Find where the given text appears and provide that cell's center as [X, Y] coordinate. 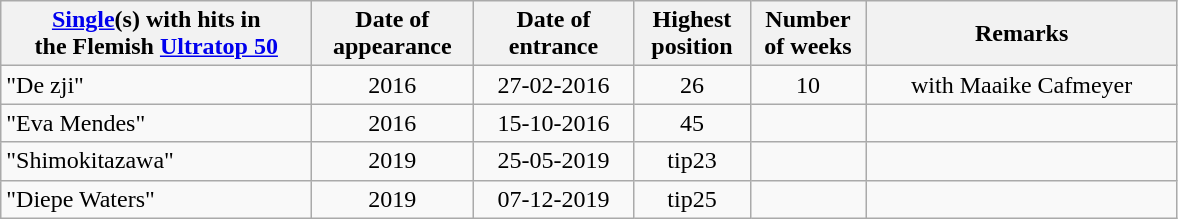
Date ofappearance [392, 34]
Date ofentrance [554, 34]
tip23 [692, 161]
with Maaike Cafmeyer [1022, 85]
27-02-2016 [554, 85]
Single(s) with hits in the Flemish Ultratop 50 [156, 34]
10 [808, 85]
26 [692, 85]
tip25 [692, 199]
Highestposition [692, 34]
"Eva Mendes" [156, 123]
"Shimokitazawa" [156, 161]
07-12-2019 [554, 199]
"Diepe Waters" [156, 199]
45 [692, 123]
25-05-2019 [554, 161]
"De zji" [156, 85]
Numberof weeks [808, 34]
Remarks [1022, 34]
15-10-2016 [554, 123]
